Output the (X, Y) coordinate of the center of the cell containing the given text.  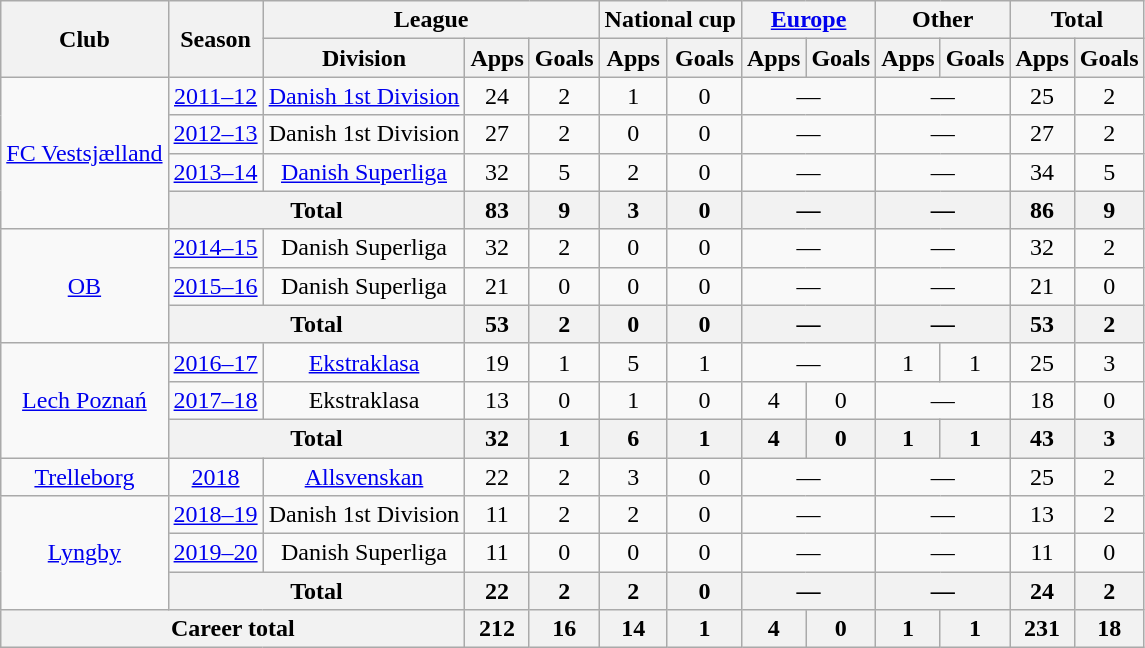
2019–20 (216, 553)
National cup (670, 20)
6 (633, 438)
Club (84, 39)
2017–18 (216, 400)
Allsvenskan (364, 477)
2015–16 (216, 286)
86 (1042, 210)
OB (84, 286)
212 (497, 629)
14 (633, 629)
Europe (808, 20)
34 (1042, 172)
Other (943, 20)
43 (1042, 438)
231 (1042, 629)
Division (364, 58)
League (431, 20)
Lyngby (84, 553)
Season (216, 39)
FC Vestsjælland (84, 153)
2016–17 (216, 362)
19 (497, 362)
2018–19 (216, 515)
Lech Poznań (84, 400)
2014–15 (216, 248)
2018 (216, 477)
Career total (233, 629)
2011–12 (216, 96)
83 (497, 210)
2013–14 (216, 172)
16 (564, 629)
Trelleborg (84, 477)
2012–13 (216, 134)
